Locate the cell with the specified text and output its [x, y] center coordinate. 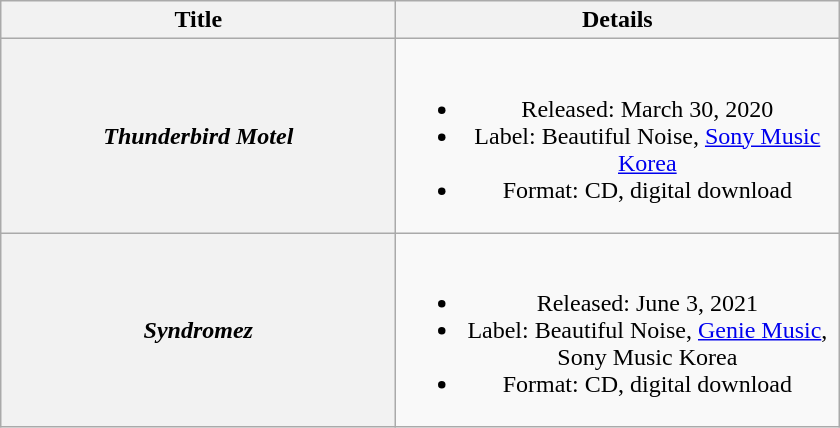
Details [618, 20]
Syndromez [198, 330]
Released: June 3, 2021Label: Beautiful Noise, Genie Music, Sony Music KoreaFormat: CD, digital download [618, 330]
Thunderbird Motel [198, 136]
Released: March 30, 2020Label: Beautiful Noise, Sony Music KoreaFormat: CD, digital download [618, 136]
Title [198, 20]
